Search for the cell housing the specified text and yield its (X, Y) center coordinate. 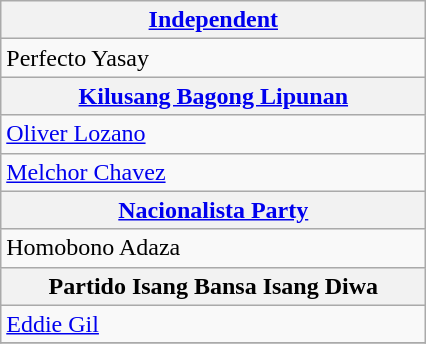
Eddie Gil (214, 324)
Melchor Chavez (214, 172)
Homobono Adaza (214, 248)
Partido Isang Bansa Isang Diwa (214, 286)
Nacionalista Party (214, 210)
Oliver Lozano (214, 134)
Independent (214, 20)
Perfecto Yasay (214, 58)
Kilusang Bagong Lipunan (214, 96)
